Detect which cell encompasses the target text, then output its (X, Y) center coordinate. 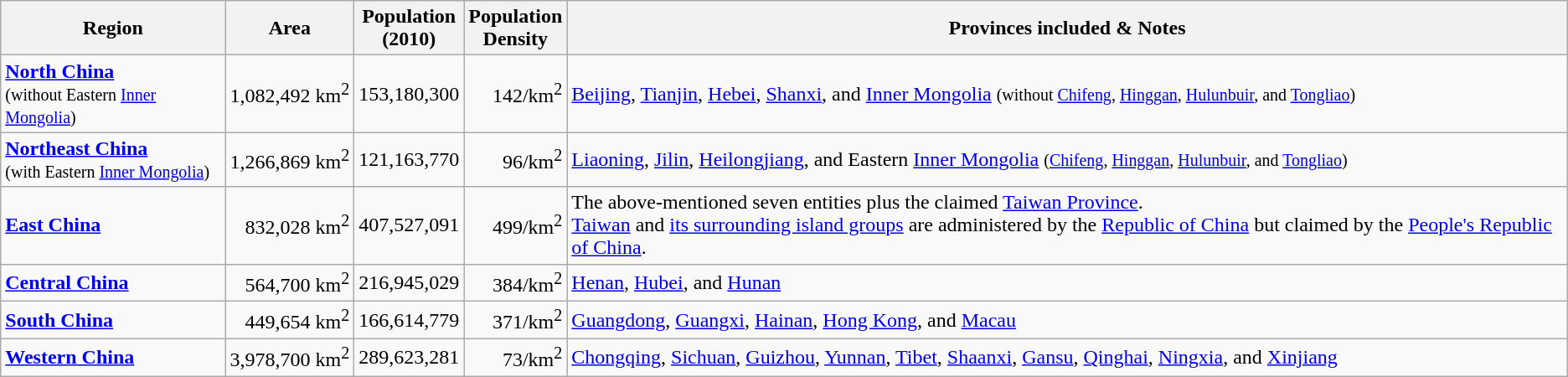
142/km2 (516, 94)
Liaoning, Jilin, Heilongjiang, and Eastern Inner Mongolia (Chifeng, Hinggan, Hulunbuir, and Tongliao) (1067, 159)
407,527,091 (409, 225)
289,623,281 (409, 357)
North China(without Eastern Inner Mongolia) (113, 94)
Area (290, 28)
South China (113, 320)
3,978,700 km2 (290, 357)
Beijing, Tianjin, Hebei, Shanxi, and Inner Mongolia (without Chifeng, Hinggan, Hulunbuir, and Tongliao) (1067, 94)
East China (113, 225)
Provinces included & Notes (1067, 28)
96/km2 (516, 159)
Population(2010) (409, 28)
216,945,029 (409, 283)
Northeast China(with Eastern Inner Mongolia) (113, 159)
Central China (113, 283)
PopulationDensity (516, 28)
Region (113, 28)
1,082,492 km2 (290, 94)
449,654 km2 (290, 320)
371/km2 (516, 320)
Henan, Hubei, and Hunan (1067, 283)
73/km2 (516, 357)
153,180,300 (409, 94)
499/km2 (516, 225)
1,266,869 km2 (290, 159)
Guangdong, Guangxi, Hainan, Hong Kong, and Macau (1067, 320)
Chongqing, Sichuan, Guizhou, Yunnan, Tibet, Shaanxi, Gansu, Qinghai, Ningxia, and Xinjiang (1067, 357)
Western China (113, 357)
121,163,770 (409, 159)
384/km2 (516, 283)
166,614,779 (409, 320)
832,028 km2 (290, 225)
564,700 km2 (290, 283)
